Scan for the cell matching the given text and deliver its (x, y) coordinate at center. 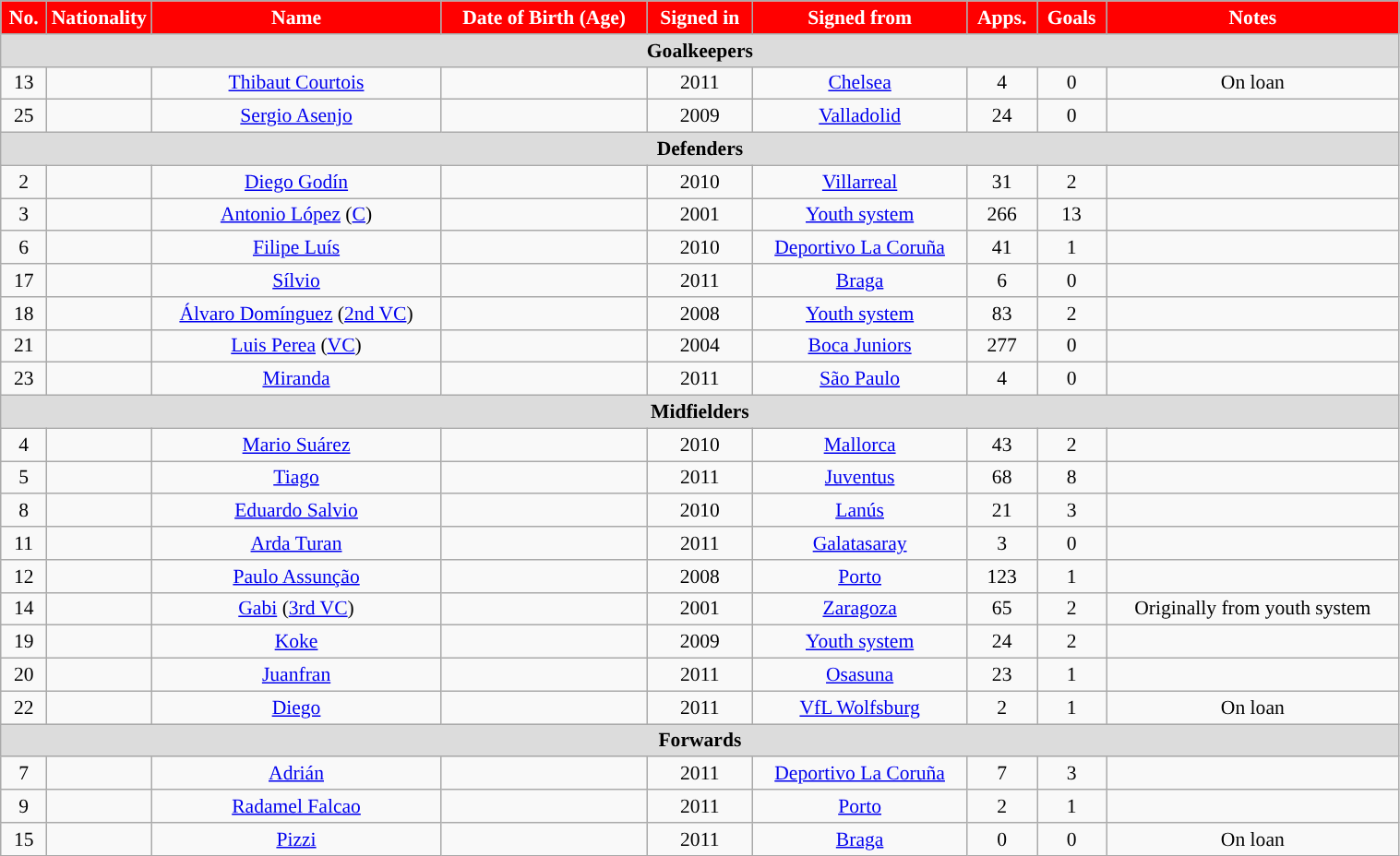
Nationality (100, 18)
Date of Birth (Age) (544, 18)
41 (1002, 248)
Tiago (296, 478)
Juanfran (296, 675)
VfL Wolfsburg (859, 707)
15 (24, 839)
123 (1002, 577)
Name (296, 18)
12 (24, 577)
20 (24, 675)
277 (1002, 346)
Paulo Assunção (296, 577)
Juventus (859, 478)
Eduardo Salvio (296, 511)
25 (24, 116)
Arda Turan (296, 543)
Thibaut Courtois (296, 83)
Goalkeepers (700, 51)
Defenders (700, 149)
Sergio Asenjo (296, 116)
Goals (1072, 18)
14 (24, 609)
Signed in (700, 18)
Lanús (859, 511)
Miranda (296, 379)
5 (24, 478)
Mallorca (859, 445)
11 (24, 543)
Boca Juniors (859, 346)
No. (24, 18)
Galatasaray (859, 543)
Sílvio (296, 280)
Mario Suárez (296, 445)
Radamel Falcao (296, 806)
São Paulo (859, 379)
Diego Godín (296, 182)
Zaragoza (859, 609)
Álvaro Domínguez (2nd VC) (296, 314)
43 (1002, 445)
9 (24, 806)
Villarreal (859, 182)
Osasuna (859, 675)
Valladolid (859, 116)
68 (1002, 478)
22 (24, 707)
Luis Perea (VC) (296, 346)
31 (1002, 182)
Adrián (296, 774)
Notes (1253, 18)
Apps. (1002, 18)
65 (1002, 609)
19 (24, 642)
17 (24, 280)
2004 (700, 346)
266 (1002, 215)
Antonio López (C) (296, 215)
Signed from (859, 18)
Originally from youth system (1253, 609)
Midfielders (700, 412)
Pizzi (296, 839)
Diego (296, 707)
Koke (296, 642)
Filipe Luís (296, 248)
Chelsea (859, 83)
Gabi (3rd VC) (296, 609)
18 (24, 314)
83 (1002, 314)
Forwards (700, 741)
